Find where the given text appears and provide that cell's center as (X, Y) coordinate. 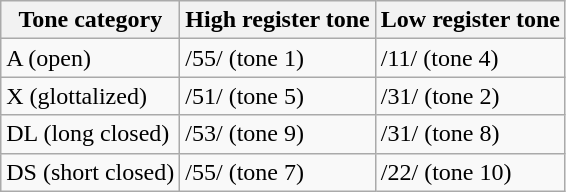
High register tone (278, 20)
Low register tone (470, 20)
DS (short closed) (90, 172)
/31/ (tone 8) (470, 134)
X (glottalized) (90, 96)
/31/ (tone 2) (470, 96)
Tone category (90, 20)
DL (long closed) (90, 134)
/55/ (tone 7) (278, 172)
/55/ (tone 1) (278, 58)
/11/ (tone 4) (470, 58)
A (open) (90, 58)
/22/ (tone 10) (470, 172)
/51/ (tone 5) (278, 96)
/53/ (tone 9) (278, 134)
